Provide the (x, y) coordinate of the cell's center where the given text is located.  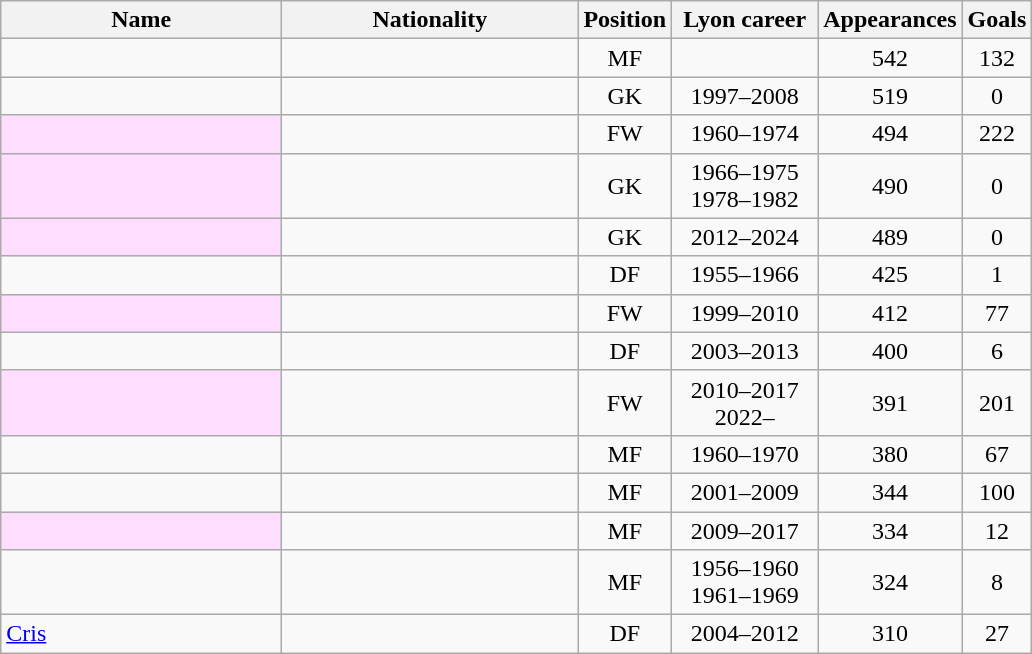
334 (890, 531)
222 (997, 134)
425 (890, 275)
2001–2009 (745, 492)
6 (997, 351)
1 (997, 275)
344 (890, 492)
1960–1974 (745, 134)
67 (997, 454)
1966–19751978–1982 (745, 186)
Cris (142, 634)
12 (997, 531)
Nationality (430, 20)
Lyon career (745, 20)
100 (997, 492)
1955–1966 (745, 275)
27 (997, 634)
310 (890, 634)
490 (890, 186)
1956–19601961–1969 (745, 582)
Name (142, 20)
2012–2024 (745, 237)
391 (890, 402)
1960–1970 (745, 454)
2003–2013 (745, 351)
2010–20172022– (745, 402)
1999–2010 (745, 313)
412 (890, 313)
2004–2012 (745, 634)
8 (997, 582)
489 (890, 237)
324 (890, 582)
132 (997, 58)
Appearances (890, 20)
494 (890, 134)
77 (997, 313)
2009–2017 (745, 531)
542 (890, 58)
1997–2008 (745, 96)
Goals (997, 20)
201 (997, 402)
400 (890, 351)
519 (890, 96)
Position (625, 20)
380 (890, 454)
